Search for the cell housing the specified text and yield its (x, y) center coordinate. 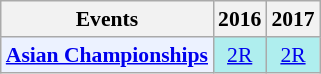
2016 (240, 19)
2017 (292, 19)
Events (107, 19)
Asian Championships (107, 55)
